Search for the cell housing the specified text and yield its (x, y) center coordinate. 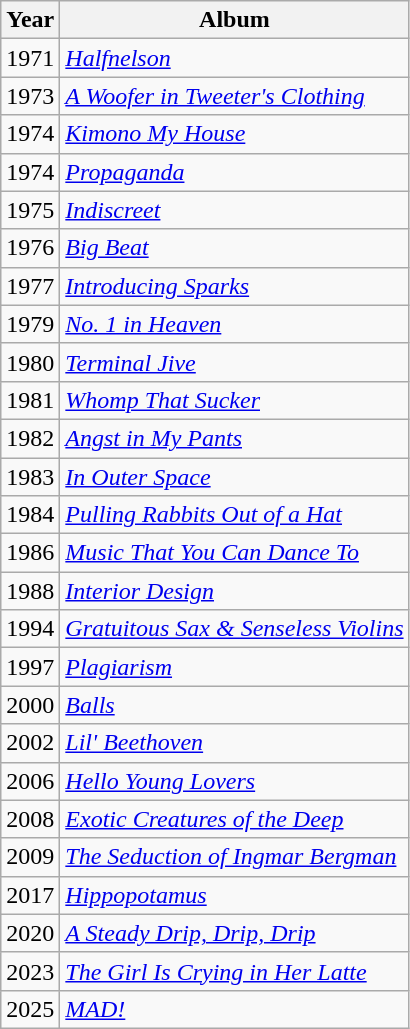
1994 (30, 629)
1977 (30, 286)
Pulling Rabbits Out of a Hat (234, 515)
Hello Young Lovers (234, 781)
Hippopotamus (234, 895)
1973 (30, 96)
A Steady Drip, Drip, Drip (234, 933)
Album (234, 20)
The Girl Is Crying in Her Latte (234, 971)
Halfnelson (234, 58)
1971 (30, 58)
Plagiarism (234, 667)
2000 (30, 705)
1983 (30, 477)
2023 (30, 971)
2017 (30, 895)
Propaganda (234, 172)
The Seduction of Ingmar Bergman (234, 857)
Big Beat (234, 248)
Music That You Can Dance To (234, 553)
1997 (30, 667)
Introducing Sparks (234, 286)
MAD! (234, 1009)
Terminal Jive (234, 362)
2025 (30, 1009)
2008 (30, 819)
Kimono My House (234, 134)
1979 (30, 324)
Angst in My Pants (234, 438)
Interior Design (234, 591)
1980 (30, 362)
2009 (30, 857)
1984 (30, 515)
1976 (30, 248)
2020 (30, 933)
Lil' Beethoven (234, 743)
2002 (30, 743)
A Woofer in Tweeter's Clothing (234, 96)
No. 1 in Heaven (234, 324)
Exotic Creatures of the Deep (234, 819)
Year (30, 20)
1988 (30, 591)
1975 (30, 210)
Gratuitous Sax & Senseless Violins (234, 629)
1982 (30, 438)
2006 (30, 781)
In Outer Space (234, 477)
Balls (234, 705)
1986 (30, 553)
1981 (30, 400)
Whomp That Sucker (234, 400)
Indiscreet (234, 210)
